Provide the [X, Y] coordinate of the cell's center where the given text is located.  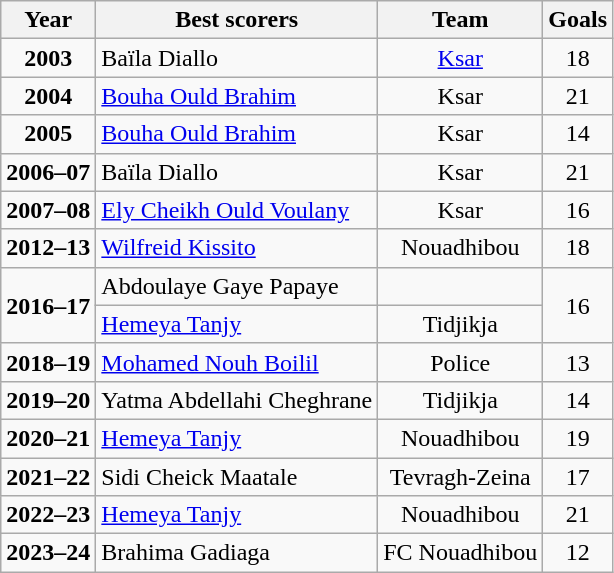
19 [578, 438]
2005 [48, 134]
Yatma Abdellahi Cheghrane [237, 400]
17 [578, 477]
Abdoulaye Gaye Papaye [237, 286]
12 [578, 553]
Sidi Cheick Maatale [237, 477]
FC Nouadhibou [460, 553]
2004 [48, 96]
13 [578, 362]
2019–20 [48, 400]
Wilfreid Kissito [237, 248]
Mohamed Nouh Boilil [237, 362]
2003 [48, 58]
Best scorers [237, 20]
2018–19 [48, 362]
Year [48, 20]
2007–08 [48, 210]
Tevragh-Zeina [460, 477]
Brahima Gadiaga [237, 553]
Team [460, 20]
2023–24 [48, 553]
2016–17 [48, 305]
2022–23 [48, 515]
2021–22 [48, 477]
2006–07 [48, 172]
2020–21 [48, 438]
Ely Cheikh Ould Voulany [237, 210]
Police [460, 362]
2012–13 [48, 248]
Goals [578, 20]
